Output the (X, Y) coordinate of the center of the cell containing the given text.  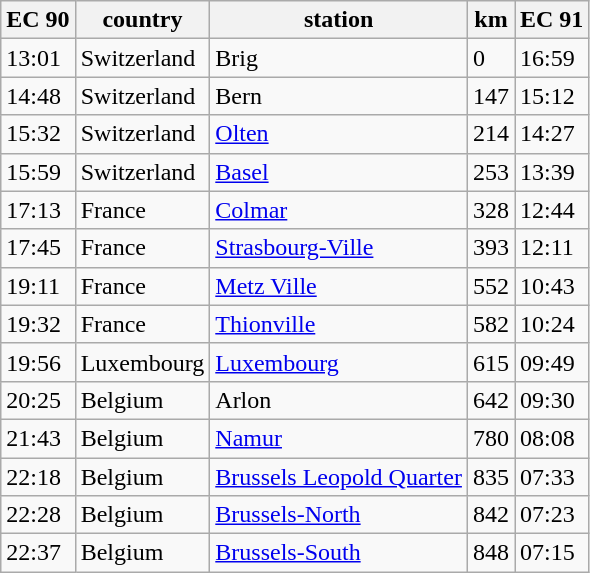
21:43 (38, 438)
17:13 (38, 210)
13:01 (38, 58)
EC 91 (551, 20)
09:30 (551, 400)
07:23 (551, 515)
08:08 (551, 438)
19:32 (38, 324)
km (490, 20)
214 (490, 134)
07:33 (551, 477)
848 (490, 553)
15:32 (38, 134)
17:45 (38, 248)
Brig (339, 58)
station (339, 20)
EC 90 (38, 20)
12:44 (551, 210)
14:48 (38, 96)
19:56 (38, 362)
12:11 (551, 248)
Olten (339, 134)
835 (490, 477)
Basel (339, 172)
Thionville (339, 324)
Strasbourg-Ville (339, 248)
582 (490, 324)
Brussels Leopold Quarter (339, 477)
Namur (339, 438)
615 (490, 362)
10:43 (551, 286)
0 (490, 58)
Brussels-North (339, 515)
15:59 (38, 172)
19:11 (38, 286)
147 (490, 96)
22:37 (38, 553)
22:28 (38, 515)
253 (490, 172)
14:27 (551, 134)
16:59 (551, 58)
Arlon (339, 400)
15:12 (551, 96)
642 (490, 400)
22:18 (38, 477)
328 (490, 210)
07:15 (551, 553)
552 (490, 286)
Brussels-South (339, 553)
13:39 (551, 172)
Bern (339, 96)
393 (490, 248)
10:24 (551, 324)
20:25 (38, 400)
country (142, 20)
09:49 (551, 362)
842 (490, 515)
Colmar (339, 210)
780 (490, 438)
Metz Ville (339, 286)
